For the text-containing cell, return its midpoint in [X, Y] coordinate format. 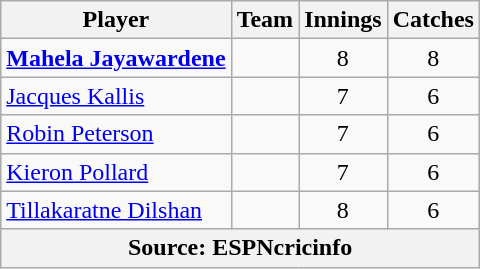
Robin Peterson [116, 134]
Tillakaratne Dilshan [116, 210]
Player [116, 20]
Team [265, 20]
Kieron Pollard [116, 172]
Mahela Jayawardene [116, 58]
Innings [343, 20]
Catches [433, 20]
Source: ESPNcricinfo [240, 248]
Jacques Kallis [116, 96]
